Output the [x, y] coordinate of the center of the cell containing the given text.  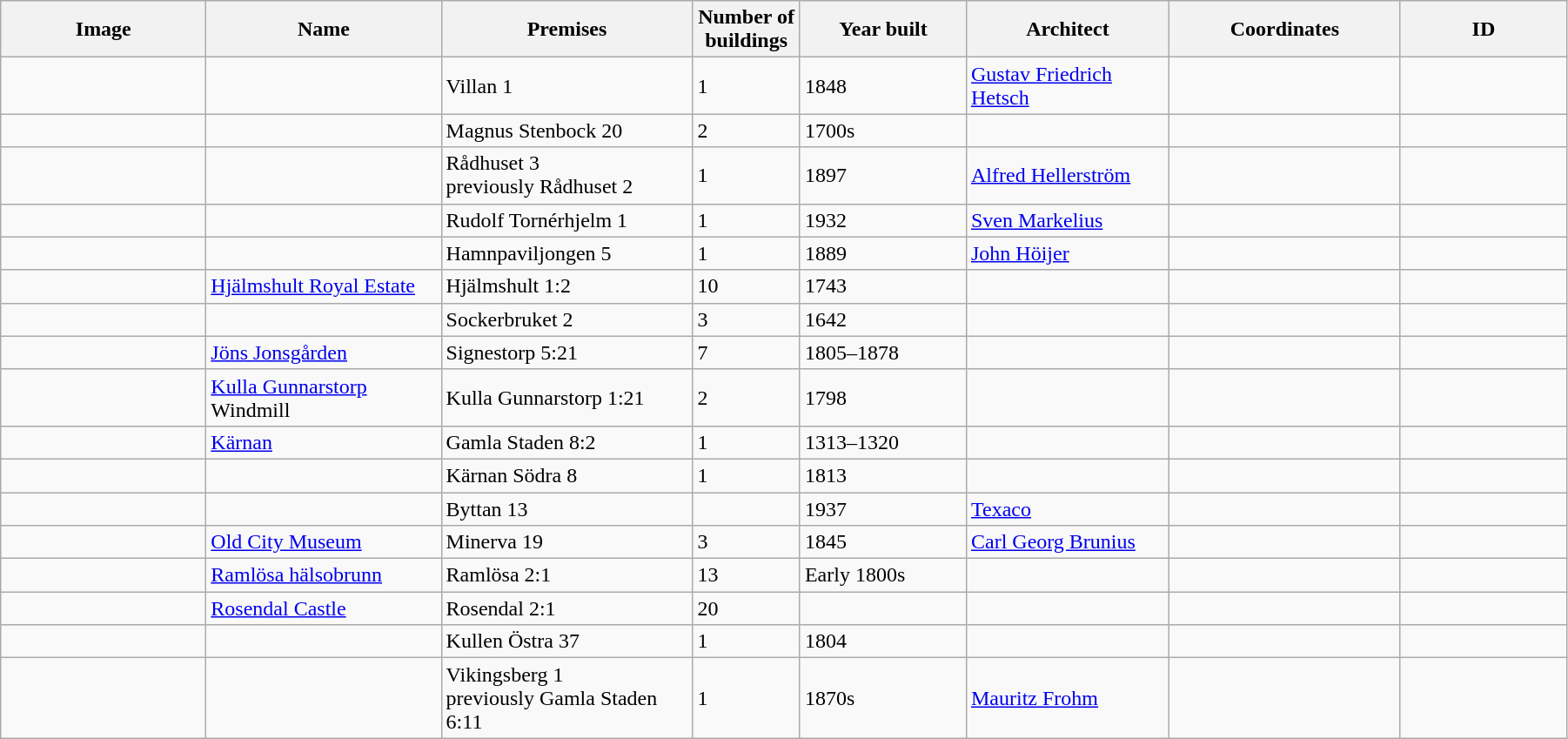
1743 [882, 286]
13 [747, 575]
1804 [882, 642]
Sockerbruket 2 [567, 319]
1845 [882, 542]
Premises [567, 30]
Villan 1 [567, 85]
Year built [882, 30]
Old City Museum [324, 542]
Magnus Stenbock 20 [567, 131]
Coordinates [1284, 30]
Gamla Staden 8:2 [567, 442]
Name [324, 30]
20 [747, 608]
1798 [882, 397]
1813 [882, 475]
Early 1800s [882, 575]
1932 [882, 220]
1805–1878 [882, 353]
John Höijer [1067, 253]
1897 [882, 176]
Alfred Hellerström [1067, 176]
Hjälmshult 1:2 [567, 286]
Texaco [1067, 509]
Rosendal Castle [324, 608]
Rosendal 2:1 [567, 608]
Sven Markelius [1067, 220]
Mauritz Frohm [1067, 698]
Vikingsberg 1previously Gamla Staden 6:11 [567, 698]
Architect [1067, 30]
Kulla Gunnarstorp 1:21 [567, 397]
1700s [882, 131]
Hjälmshult Royal Estate [324, 286]
1889 [882, 253]
Rådhuset 3previously Rådhuset 2 [567, 176]
Kärnan Södra 8 [567, 475]
Image [104, 30]
7 [747, 353]
1642 [882, 319]
Byttan 13 [567, 509]
Kullen Östra 37 [567, 642]
Kärnan [324, 442]
1937 [882, 509]
Gustav Friedrich Hetsch [1067, 85]
1313–1320 [882, 442]
Signestorp 5:21 [567, 353]
Minerva 19 [567, 542]
Hamnpaviljongen 5 [567, 253]
1870s [882, 698]
Ramlösa hälsobrunn [324, 575]
Ramlösa 2:1 [567, 575]
Jöns Jonsgården [324, 353]
ID [1483, 30]
1848 [882, 85]
Number ofbuildings [747, 30]
Kulla Gunnarstorp Windmill [324, 397]
Carl Georg Brunius [1067, 542]
Rudolf Tornérhjelm 1 [567, 220]
10 [747, 286]
